From the cell containing the given text, extract its center point as (X, Y) coordinate. 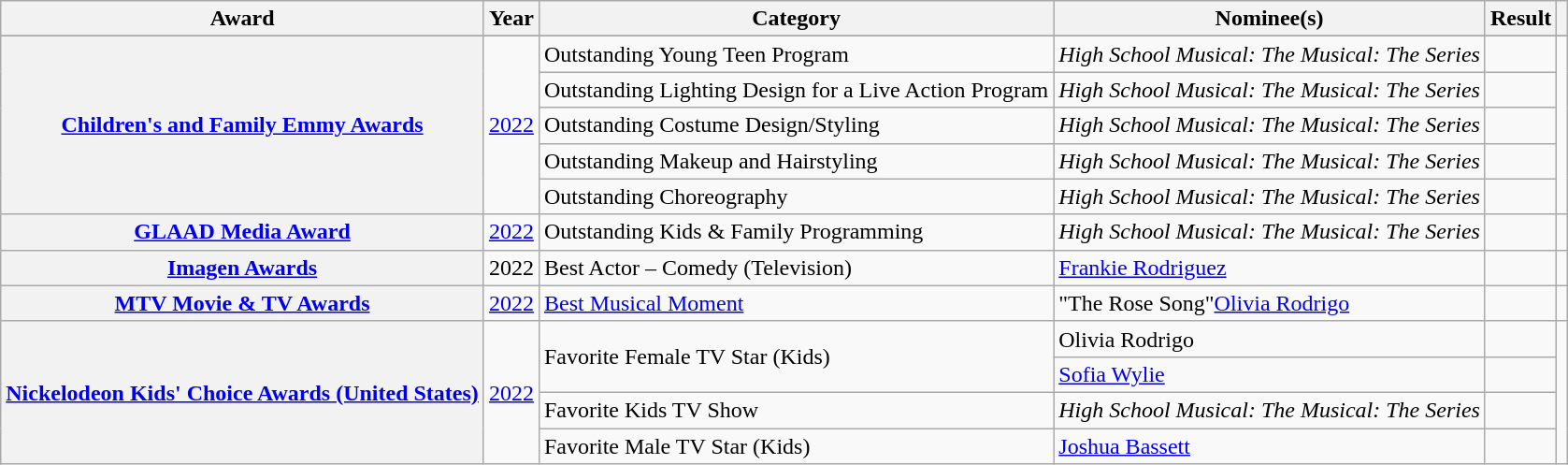
Favorite Male TV Star (Kids) (796, 446)
MTV Movie & TV Awards (243, 303)
Nominee(s) (1270, 19)
Children's and Family Emmy Awards (243, 125)
Award (243, 19)
Favorite Female TV Star (Kids) (796, 356)
Frankie Rodriguez (1270, 268)
Sofia Wylie (1270, 374)
Year (511, 19)
Outstanding Lighting Design for a Live Action Program (796, 90)
Result (1520, 19)
Outstanding Young Teen Program (796, 54)
Outstanding Costume Design/Styling (796, 125)
Nickelodeon Kids' Choice Awards (United States) (243, 392)
Outstanding Choreography (796, 196)
Imagen Awards (243, 268)
Outstanding Kids & Family Programming (796, 232)
Olivia Rodrigo (1270, 339)
Best Actor – Comedy (Television) (796, 268)
Best Musical Moment (796, 303)
"The Rose Song"Olivia Rodrigo (1270, 303)
GLAAD Media Award (243, 232)
Outstanding Makeup and Hairstyling (796, 161)
Category (796, 19)
Joshua Bassett (1270, 446)
Favorite Kids TV Show (796, 410)
